Locate the cell with the specified text and output its (X, Y) center coordinate. 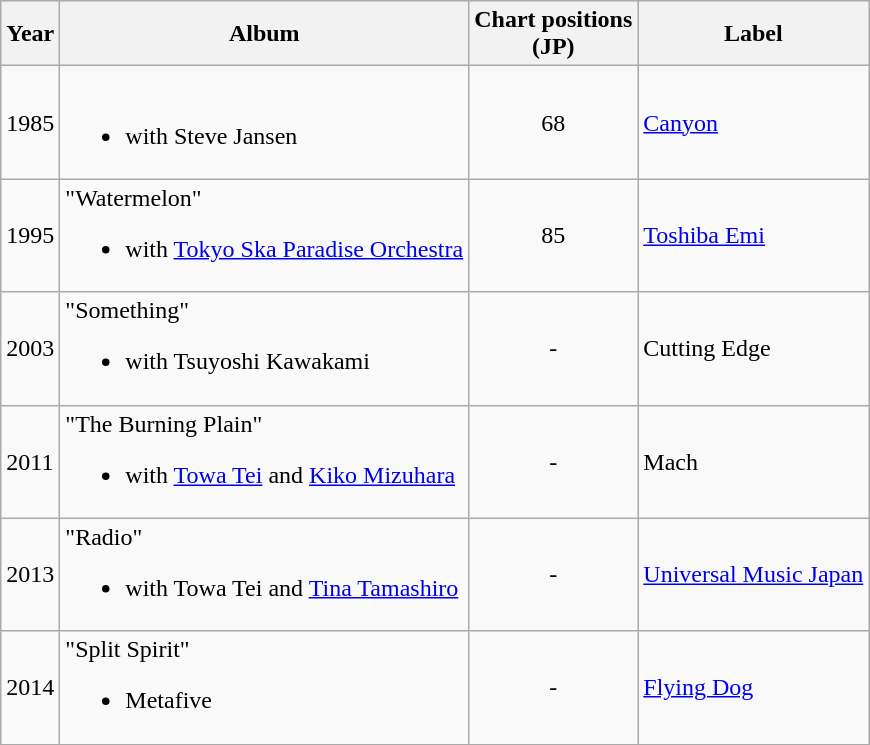
2003 (30, 348)
"Something"with Tsuyoshi Kawakami (264, 348)
68 (554, 122)
Toshiba Emi (754, 236)
2013 (30, 574)
85 (554, 236)
Canyon (754, 122)
2014 (30, 688)
1995 (30, 236)
Mach (754, 462)
Year (30, 34)
Flying Dog (754, 688)
with Steve Jansen (264, 122)
Label (754, 34)
Cutting Edge (754, 348)
Universal Music Japan (754, 574)
"Watermelon"with Tokyo Ska Paradise Orchestra (264, 236)
"Split Spirit"Metafive (264, 688)
1985 (30, 122)
Chart positions(JP) (554, 34)
2011 (30, 462)
"The Burning Plain"with Towa Tei and Kiko Mizuhara (264, 462)
Album (264, 34)
"Radio"with Towa Tei and Tina Tamashiro (264, 574)
